Pinpoint the cell where the given text exists, returning its [x, y] midpoint coordinate. 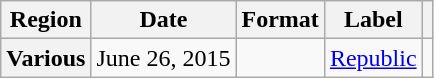
Label [373, 20]
Republic [373, 58]
Various [46, 58]
June 26, 2015 [164, 58]
Date [164, 20]
Format [280, 20]
Region [46, 20]
